Pinpoint the cell where the given text exists, returning its [X, Y] midpoint coordinate. 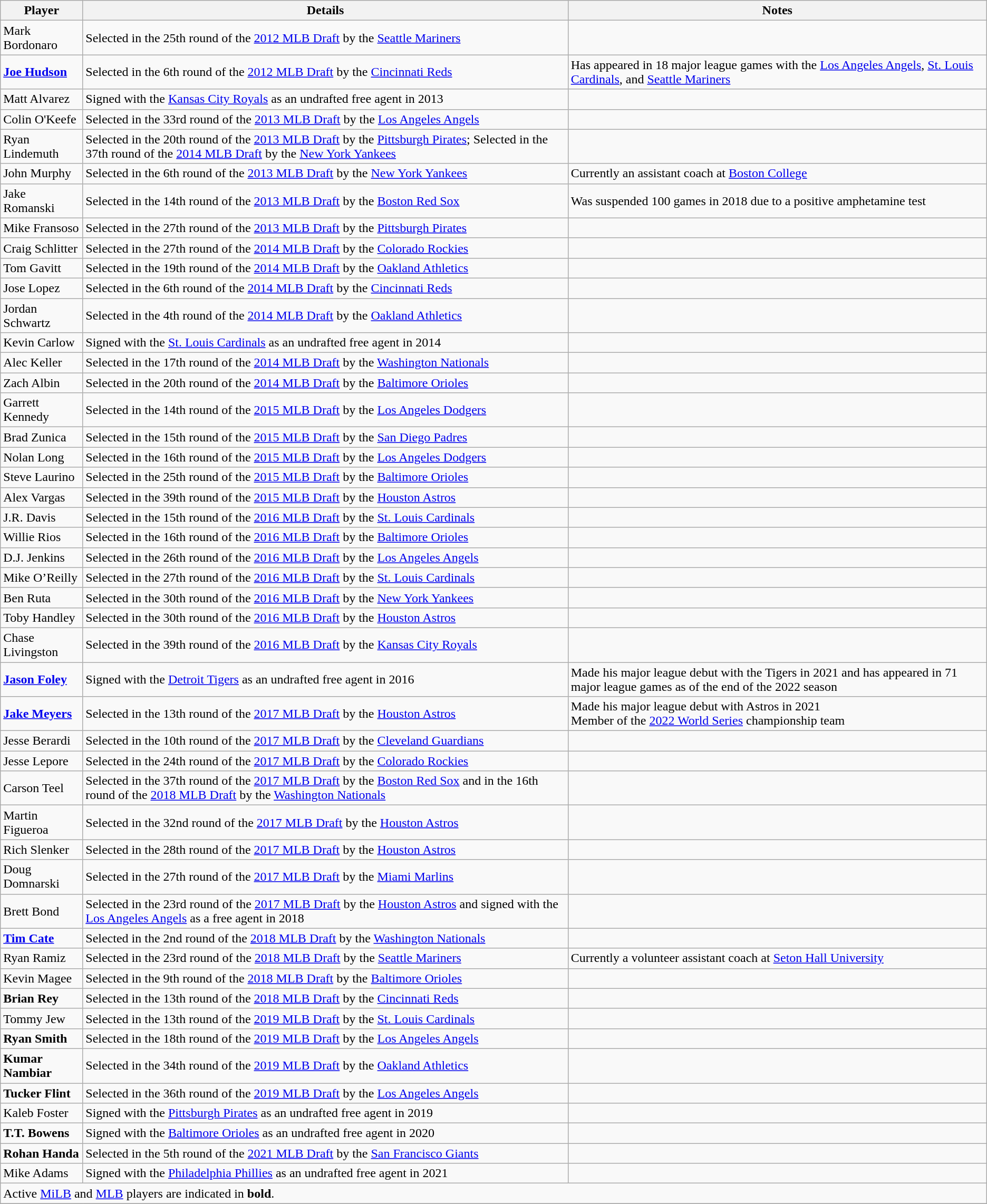
Jose Lopez [42, 288]
T.T. Bowens [42, 1133]
Selected in the 27th round of the 2013 MLB Draft by the Pittsburgh Pirates [325, 228]
Martin Figueroa [42, 823]
Selected in the 27th round of the 2017 MLB Draft by the Miami Marlins [325, 876]
Brian Rey [42, 998]
Selected in the 9th round of the 2018 MLB Draft by the Baltimore Orioles [325, 978]
Kevin Carlow [42, 343]
Selected in the 14th round of the 2015 MLB Draft by the Los Angeles Dodgers [325, 410]
Selected in the 33rd round of the 2013 MLB Draft by the Los Angeles Angels [325, 119]
Player [42, 11]
Doug Domnarski [42, 876]
Colin O'Keefe [42, 119]
Selected in the 4th round of the 2014 MLB Draft by the Oakland Athletics [325, 315]
Signed with the Philadelphia Phillies as an undrafted free agent in 2021 [325, 1173]
Kaleb Foster [42, 1113]
Carson Teel [42, 788]
Selected in the 13th round of the 2017 MLB Draft by the Houston Astros [325, 714]
Selected in the 20th round of the 2013 MLB Draft by the Pittsburgh Pirates; Selected in the 37th round of the 2014 MLB Draft by the New York Yankees [325, 147]
Made his major league debut with the Tigers in 2021 and has appeared in 71 major league games as of the end of the 2022 season [777, 679]
Active MiLB and MLB players are indicated in bold. [493, 1193]
Kevin Magee [42, 978]
Selected in the 13th round of the 2018 MLB Draft by the Cincinnati Reds [325, 998]
Selected in the 5th round of the 2021 MLB Draft by the San Francisco Giants [325, 1153]
Craig Schlitter [42, 248]
J.R. Davis [42, 517]
Selected in the 20th round of the 2014 MLB Draft by the Baltimore Orioles [325, 383]
Nolan Long [42, 457]
Kumar Nambiar [42, 1065]
Selected in the 27th round of the 2016 MLB Draft by the St. Louis Cardinals [325, 577]
Joe Hudson [42, 72]
Brad Zunica [42, 437]
Ryan Smith [42, 1038]
Jesse Lepore [42, 761]
Notes [777, 11]
Mike O’Reilly [42, 577]
Selected in the 6th round of the 2014 MLB Draft by the Cincinnati Reds [325, 288]
Selected in the 30th round of the 2016 MLB Draft by the Houston Astros [325, 618]
Selected in the 36th round of the 2019 MLB Draft by the Los Angeles Angels [325, 1093]
Mike Adams [42, 1173]
Selected in the 32nd round of the 2017 MLB Draft by the Houston Astros [325, 823]
Willie Rios [42, 537]
Signed with the Pittsburgh Pirates as an undrafted free agent in 2019 [325, 1113]
Tom Gavitt [42, 268]
Was suspended 100 games in 2018 due to a positive amphetamine test [777, 200]
Selected in the 19th round of the 2014 MLB Draft by the Oakland Athletics [325, 268]
Currently a volunteer assistant coach at Seton Hall University [777, 958]
Matt Alvarez [42, 99]
Selected in the 25th round of the 2012 MLB Draft by the Seattle Mariners [325, 38]
Selected in the 25th round of the 2015 MLB Draft by the Baltimore Orioles [325, 477]
Alex Vargas [42, 497]
Signed with the Kansas City Royals as an undrafted free agent in 2013 [325, 99]
Selected in the 23rd round of the 2017 MLB Draft by the Houston Astros and signed with the Los Angeles Angels as a free agent in 2018 [325, 911]
Tim Cate [42, 938]
Zach Albin [42, 383]
Selected in the 16th round of the 2016 MLB Draft by the Baltimore Orioles [325, 537]
Jordan Schwartz [42, 315]
Selected in the 14th round of the 2013 MLB Draft by the Boston Red Sox [325, 200]
Ben Ruta [42, 598]
Garrett Kennedy [42, 410]
Mark Bordonaro [42, 38]
Jake Meyers [42, 714]
Selected in the 10th round of the 2017 MLB Draft by the Cleveland Guardians [325, 741]
Selected in the 17th round of the 2014 MLB Draft by the Washington Nationals [325, 363]
Selected in the 27th round of the 2014 MLB Draft by the Colorado Rockies [325, 248]
Selected in the 39th round of the 2015 MLB Draft by the Houston Astros [325, 497]
Selected in the 16th round of the 2015 MLB Draft by the Los Angeles Dodgers [325, 457]
Brett Bond [42, 911]
Rich Slenker [42, 850]
Jesse Berardi [42, 741]
Has appeared in 18 major league games with the Los Angeles Angels, St. Louis Cardinals, and Seattle Mariners [777, 72]
Selected in the 15th round of the 2016 MLB Draft by the St. Louis Cardinals [325, 517]
Tucker Flint [42, 1093]
Rohan Handa [42, 1153]
Jason Foley [42, 679]
Signed with the St. Louis Cardinals as an undrafted free agent in 2014 [325, 343]
Selected in the 6th round of the 2013 MLB Draft by the New York Yankees [325, 174]
Selected in the 37th round of the 2017 MLB Draft by the Boston Red Sox and in the 16th round of the 2018 MLB Draft by the Washington Nationals [325, 788]
Chase Livingston [42, 644]
Selected in the 39th round of the 2016 MLB Draft by the Kansas City Royals [325, 644]
Tommy Jew [42, 1018]
Details [325, 11]
Selected in the 34th round of the 2019 MLB Draft by the Oakland Athletics [325, 1065]
Mike Fransoso [42, 228]
Jake Romanski [42, 200]
Selected in the 28th round of the 2017 MLB Draft by the Houston Astros [325, 850]
Selected in the 6th round of the 2012 MLB Draft by the Cincinnati Reds [325, 72]
Steve Laurino [42, 477]
John Murphy [42, 174]
Selected in the 13th round of the 2019 MLB Draft by the St. Louis Cardinals [325, 1018]
Selected in the 30th round of the 2016 MLB Draft by the New York Yankees [325, 598]
Made his major league debut with Astros in 2021Member of the 2022 World Series championship team [777, 714]
Selected in the 18th round of the 2019 MLB Draft by the Los Angeles Angels [325, 1038]
Ryan Lindemuth [42, 147]
Signed with the Detroit Tigers as an undrafted free agent in 2016 [325, 679]
D.J. Jenkins [42, 557]
Toby Handley [42, 618]
Selected in the 26th round of the 2016 MLB Draft by the Los Angeles Angels [325, 557]
Selected in the 15th round of the 2015 MLB Draft by the San Diego Padres [325, 437]
Selected in the 23rd round of the 2018 MLB Draft by the Seattle Mariners [325, 958]
Selected in the 24th round of the 2017 MLB Draft by the Colorado Rockies [325, 761]
Selected in the 2nd round of the 2018 MLB Draft by the Washington Nationals [325, 938]
Alec Keller [42, 363]
Signed with the Baltimore Orioles as an undrafted free agent in 2020 [325, 1133]
Currently an assistant coach at Boston College [777, 174]
Ryan Ramiz [42, 958]
